From the cell containing the given text, extract its center point as (x, y) coordinate. 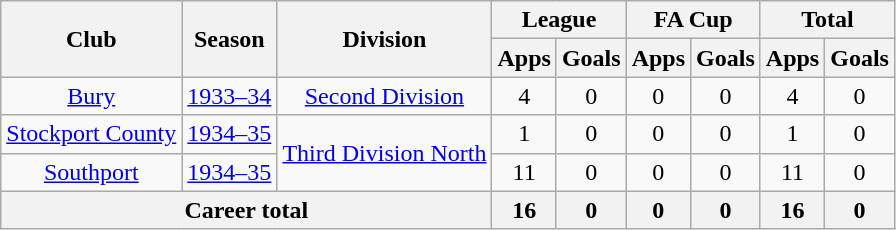
Club (92, 39)
1933–34 (230, 96)
Career total (246, 210)
Total (827, 20)
Division (384, 39)
Stockport County (92, 134)
Second Division (384, 96)
Third Division North (384, 153)
Season (230, 39)
Bury (92, 96)
Southport (92, 172)
FA Cup (693, 20)
League (559, 20)
